Pinpoint the cell where the given text exists, returning its [X, Y] midpoint coordinate. 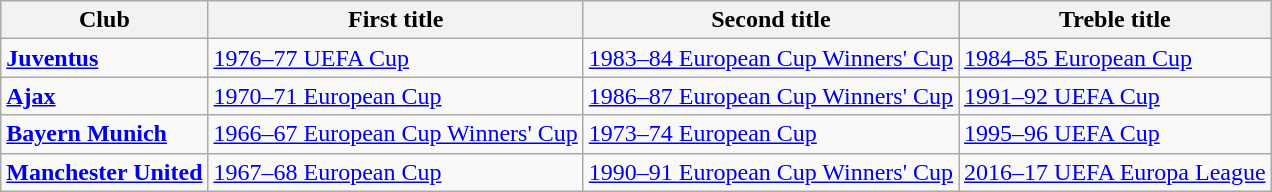
1991–92 UEFA Cup [1116, 96]
Juventus [104, 58]
1973–74 European Cup [770, 134]
1986–87 European Cup Winners' Cup [770, 96]
Club [104, 20]
First title [396, 20]
Treble title [1116, 20]
1990–91 European Cup Winners' Cup [770, 172]
Bayern Munich [104, 134]
1970–71 European Cup [396, 96]
2016–17 UEFA Europa League [1116, 172]
Manchester United [104, 172]
Ajax [104, 96]
1967–68 European Cup [396, 172]
1983–84 European Cup Winners' Cup [770, 58]
1984–85 European Cup [1116, 58]
1995–96 UEFA Cup [1116, 134]
1966–67 European Cup Winners' Cup [396, 134]
Second title [770, 20]
1976–77 UEFA Cup [396, 58]
